Detect which cell encompasses the target text, then output its [x, y] center coordinate. 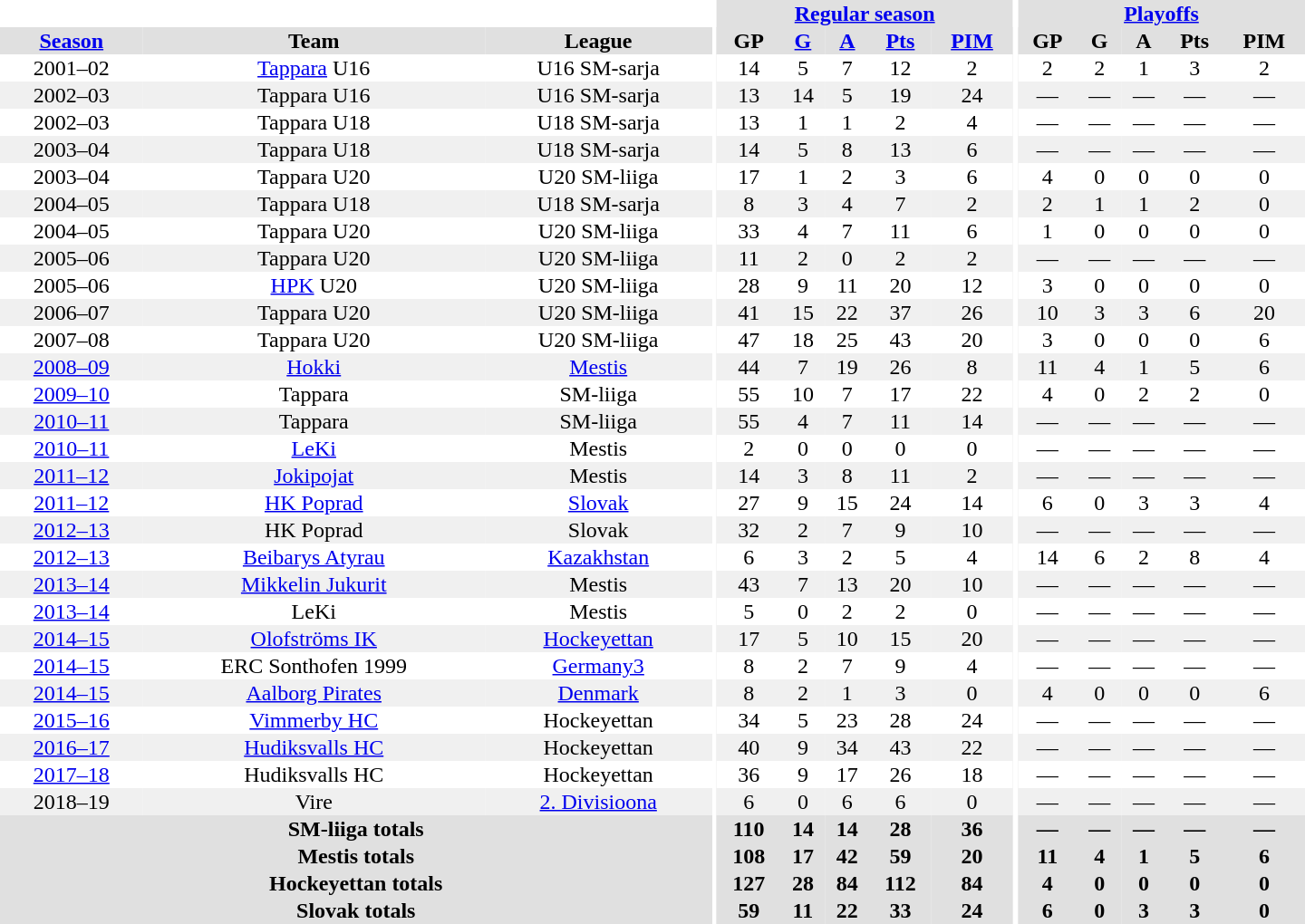
2008–09 [72, 367]
2006–07 [72, 313]
112 [900, 883]
Hockeyettan totals [355, 883]
SM-liiga totals [355, 829]
41 [749, 313]
27 [749, 503]
Mestis totals [355, 856]
Beibarys Atyrau [314, 557]
2009–10 [72, 394]
ERC Sonthofen 1999 [314, 666]
2016–17 [72, 747]
Regular season [865, 14]
Olofströms IK [314, 639]
Team [314, 41]
23 [846, 720]
2015–16 [72, 720]
127 [749, 883]
2. Divisioona [598, 802]
40 [749, 747]
Denmark [598, 693]
Slovak totals [355, 910]
44 [749, 367]
Vire [314, 802]
110 [749, 829]
25 [846, 340]
Season [72, 41]
32 [749, 530]
42 [846, 856]
47 [749, 340]
Hokki [314, 367]
108 [749, 856]
2007–08 [72, 340]
Kazakhstan [598, 557]
Playoffs [1162, 14]
Jokipojat [314, 476]
Aalborg Pirates [314, 693]
HPK U20 [314, 285]
37 [900, 313]
2018–19 [72, 802]
League [598, 41]
Vimmerby HC [314, 720]
Mikkelin Jukurit [314, 584]
Germany3 [598, 666]
2001–02 [72, 68]
2017–18 [72, 775]
